Find where the given text appears and provide that cell's center as (x, y) coordinate. 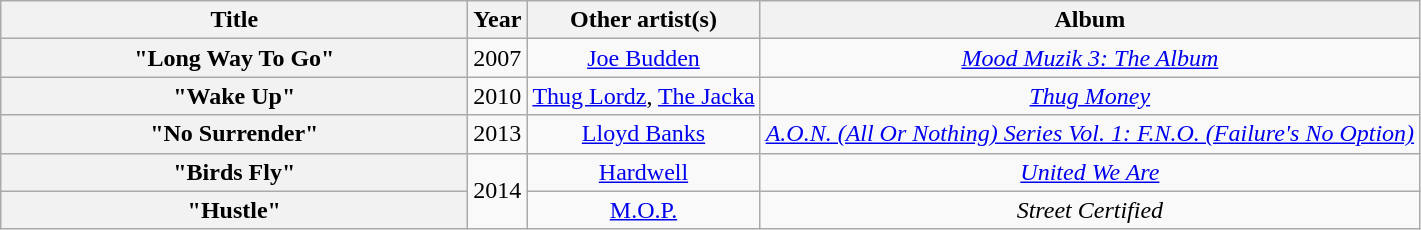
Other artist(s) (644, 20)
"Wake Up" (234, 96)
Year (498, 20)
"Long Way To Go" (234, 58)
"No Surrender" (234, 134)
"Hustle" (234, 210)
2007 (498, 58)
2013 (498, 134)
A.O.N. (All Or Nothing) Series Vol. 1: F.N.O. (Failure's No Option) (1090, 134)
M.O.P. (644, 210)
Joe Budden (644, 58)
2014 (498, 191)
Title (234, 20)
Lloyd Banks (644, 134)
2010 (498, 96)
"Birds Fly" (234, 172)
Hardwell (644, 172)
Street Certified (1090, 210)
Mood Muzik 3: The Album (1090, 58)
Thug Money (1090, 96)
Album (1090, 20)
United We Are (1090, 172)
Thug Lordz, The Jacka (644, 96)
